Provide the (X, Y) coordinate of the cell's center where the given text is located.  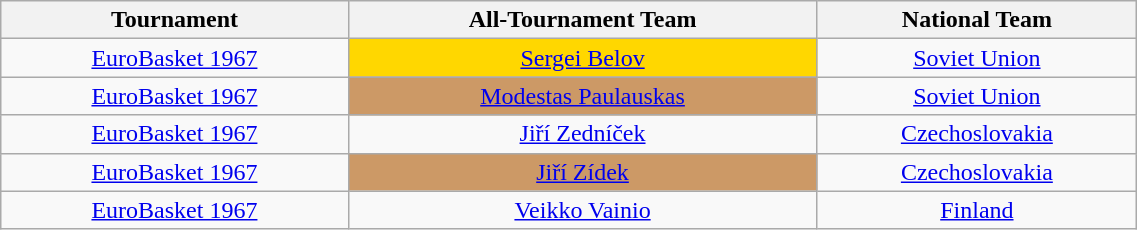
Sergei Belov (582, 58)
National Team (977, 20)
Modestas Paulauskas (582, 96)
Veikko Vainio (582, 210)
All-Tournament Team (582, 20)
Tournament (174, 20)
Jiří Zedníček (582, 134)
Finland (977, 210)
Jiří Zídek (582, 172)
